Identify which cell holds the provided text, then report its (x, y) central coordinate. 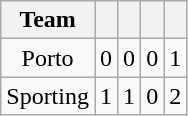
2 (176, 96)
Sporting (48, 96)
Porto (48, 58)
Team (48, 20)
